Capture the cell that displays the provided text and extract its (X, Y) central coordinate. 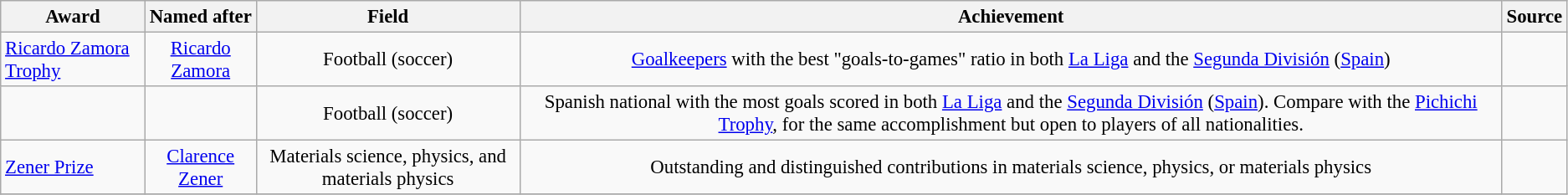
Materials science, physics, and materials physics (388, 167)
Clarence Zener (201, 167)
Award (74, 17)
Ricardo Zamora (201, 60)
Named after (201, 17)
Ricardo Zamora Trophy (74, 60)
Goalkeepers with the best "goals-to-games" ratio in both La Liga and the Segunda División (Spain) (1011, 60)
Outstanding and distinguished contributions in materials science, physics, or materials physics (1011, 167)
Source (1535, 17)
Achievement (1011, 17)
Field (388, 17)
Zener Prize (74, 167)
